Output the (X, Y) coordinate of the center of the cell containing the given text.  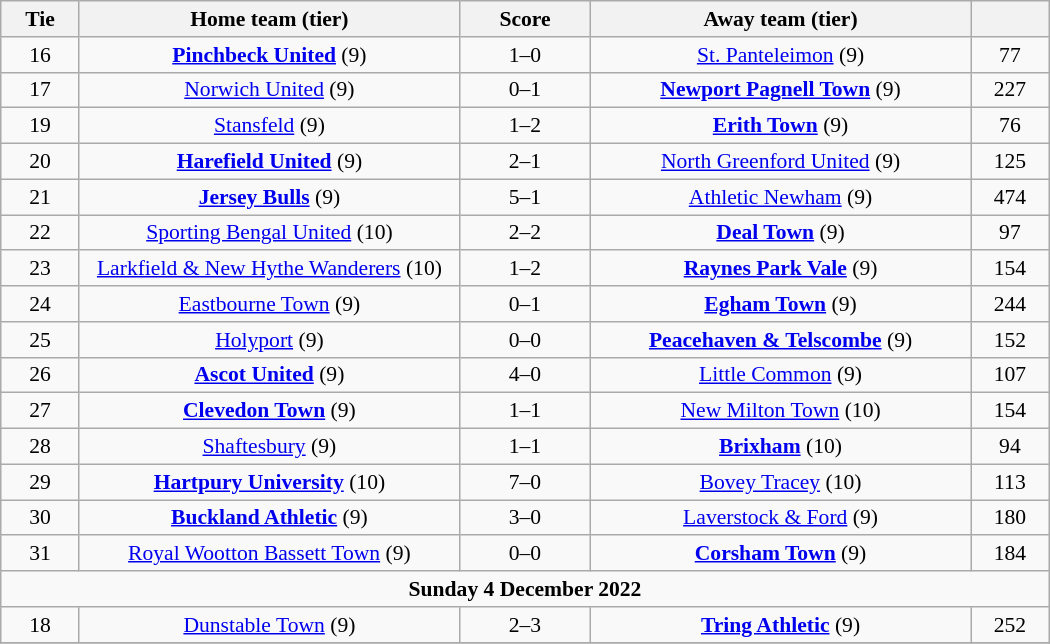
Brixham (10) (781, 447)
Dunstable Town (9) (269, 625)
20 (40, 162)
Tie (40, 19)
Jersey Bulls (9) (269, 197)
Bovey Tracey (10) (781, 482)
16 (40, 55)
19 (40, 126)
2–3 (524, 625)
29 (40, 482)
7–0 (524, 482)
Raynes Park Vale (9) (781, 269)
26 (40, 375)
474 (1010, 197)
24 (40, 304)
Eastbourne Town (9) (269, 304)
22 (40, 233)
Larkfield & New Hythe Wanderers (10) (269, 269)
28 (40, 447)
Shaftesbury (9) (269, 447)
184 (1010, 554)
77 (1010, 55)
North Greenford United (9) (781, 162)
Deal Town (9) (781, 233)
180 (1010, 518)
3–0 (524, 518)
Sporting Bengal United (10) (269, 233)
Erith Town (9) (781, 126)
23 (40, 269)
Newport Pagnell Town (9) (781, 90)
125 (1010, 162)
5–1 (524, 197)
27 (40, 411)
Ascot United (9) (269, 375)
227 (1010, 90)
25 (40, 340)
Sunday 4 December 2022 (525, 589)
152 (1010, 340)
Buckland Athletic (9) (269, 518)
Athletic Newham (9) (781, 197)
Harefield United (9) (269, 162)
Home team (tier) (269, 19)
17 (40, 90)
Peacehaven & Telscombe (9) (781, 340)
2–1 (524, 162)
Pinchbeck United (9) (269, 55)
107 (1010, 375)
Little Common (9) (781, 375)
252 (1010, 625)
18 (40, 625)
244 (1010, 304)
St. Panteleimon (9) (781, 55)
Corsham Town (9) (781, 554)
4–0 (524, 375)
76 (1010, 126)
Holyport (9) (269, 340)
30 (40, 518)
Egham Town (9) (781, 304)
Away team (tier) (781, 19)
Tring Athletic (9) (781, 625)
Score (524, 19)
31 (40, 554)
1–0 (524, 55)
Laverstock & Ford (9) (781, 518)
Stansfeld (9) (269, 126)
Norwich United (9) (269, 90)
Hartpury University (10) (269, 482)
New Milton Town (10) (781, 411)
97 (1010, 233)
Clevedon Town (9) (269, 411)
Royal Wootton Bassett Town (9) (269, 554)
113 (1010, 482)
21 (40, 197)
94 (1010, 447)
2–2 (524, 233)
